For the text-containing cell, return its midpoint in (x, y) coordinate format. 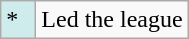
* (18, 20)
Led the league (112, 20)
